Locate the cell with the specified text and output its (x, y) center coordinate. 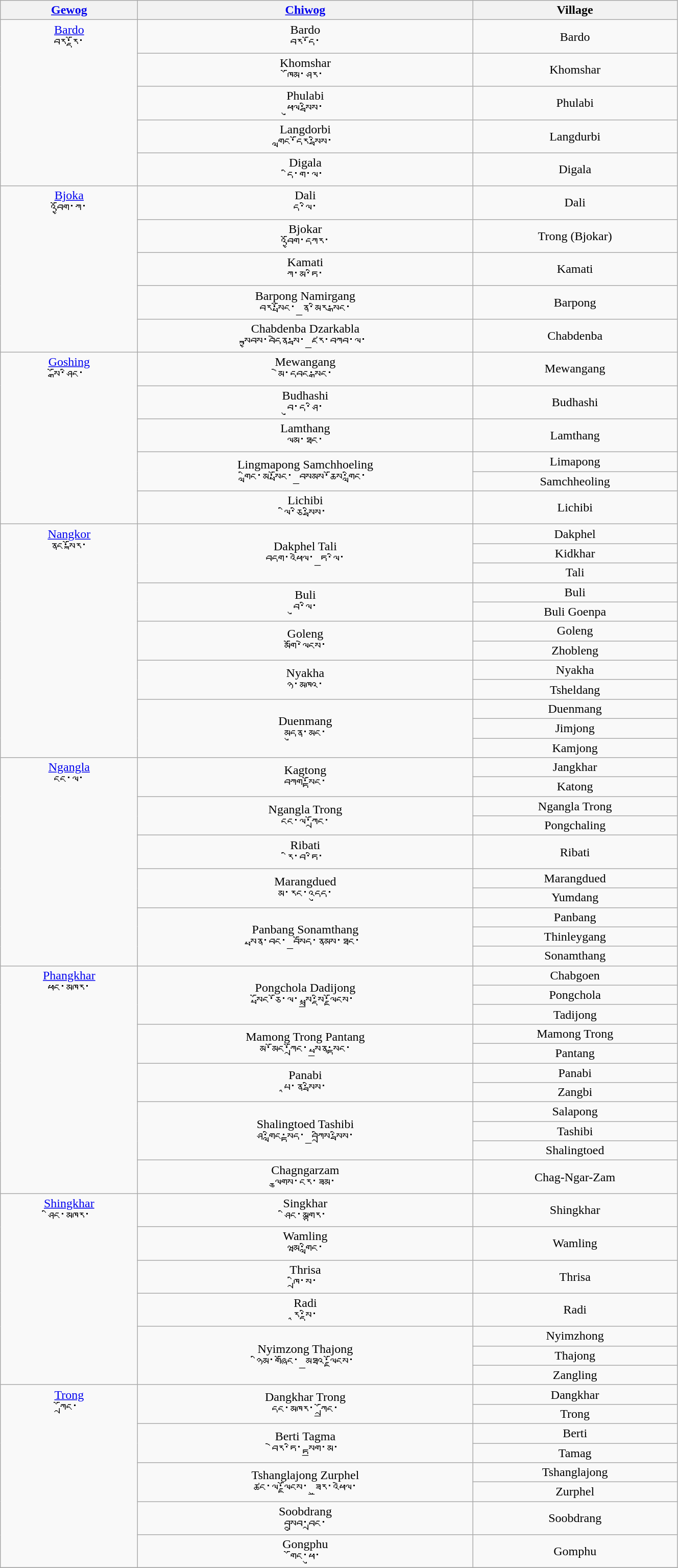
Duenmangམདུན་མང་ (305, 728)
Khomshar (575, 69)
Berti (575, 1433)
Pongchaling (575, 826)
Tshanglajong (575, 1472)
Bardo (575, 37)
Daliད་ལི་ (305, 202)
Langdorbiགླང་དོར་སྦིས་ (305, 136)
Jangkhar (575, 767)
Tamag (575, 1453)
Thinleygang (575, 937)
Ribati (575, 852)
Tashibi (575, 1131)
Lichibiལི་ཅི་སྦིས་ (305, 508)
Digalaདི་ག་ལ་ (305, 170)
Panabi (575, 1072)
Soobdrang (575, 1518)
Gewog (69, 10)
Wamlingཝམ་གླིང་ (305, 1244)
Phangkharཕང་མཁར་ (69, 1080)
Thajong (575, 1355)
Nganglaངང་ལ་ (69, 862)
Mewangangམེ་དབང་སྒང་ (305, 369)
Nyakha (575, 670)
Panbang (575, 917)
Thrisaཁྲི་ས་ (305, 1276)
Trongཀྲོང་ (69, 1476)
Langdurbi (575, 136)
Gongphuགོང་ཕུ་ (305, 1551)
Buliབུ་ལི་ (305, 602)
Limapong (575, 462)
Bardoབར་དོ་ (305, 37)
Barpong (575, 302)
Goshingསྒོ་ཤིང་ (69, 438)
Panabiཔཱ་ན་སྦིས་ (305, 1082)
Nyakhaཉ་མཁའ་ (305, 680)
Kidkhar (575, 553)
Berti Tagmaབེར་ཏི་_སྟག་མ་ (305, 1443)
Tshanglajong Zurphelཚང་ལ་ལྗོངས་_ཟུར་འཕེལ་ (305, 1482)
Budhashiབུ་ད་ཤི་ (305, 402)
Ngangla Trongངང་ལ་ཀྲོང་ (305, 816)
Trong (575, 1414)
Soobdrangབསྲུབ་བྲང་ (305, 1518)
Zhobleng (575, 650)
Pongchola (575, 995)
Duenmang (575, 709)
Salapong (575, 1112)
Gomphu (575, 1551)
Golengམགོ་ལེངས་ (305, 641)
Radiརཱ་སྡི་ (305, 1310)
Zurphel (575, 1492)
Dakphel (575, 534)
Khomsharཁོམ་ཤར་ (305, 69)
Marangdued (575, 878)
Dangkhar (575, 1394)
Shalingtoed (575, 1151)
Budhashi (575, 402)
Jimjong (575, 728)
Kamjong (575, 747)
Chag-Ngar-Zam (575, 1177)
Dali (575, 202)
Barpong Namirgangབར་སྤོང་_ན་མིར་སྒང་ (305, 302)
Wamling (575, 1244)
Lingmapong Samchhoelingགླིང་མ་སྤོང་_བསམས་ཆོས་གླིང་ (305, 472)
Dakphel Taliབདག་འཕེལ་_ཏ་ལི་ (305, 553)
Kamatiཀ་མ་ཏི་ (305, 269)
Trong (Bjokar) (575, 236)
Chagngarzamལྕགས་ངར་ཟམ་ (305, 1177)
Yumdang (575, 898)
Samchheoling (575, 481)
Lamthangལམ་ཐང་ (305, 435)
Kamati (575, 269)
Ribatiརི་བ་ཏི་ (305, 852)
Chabgoen (575, 975)
Lamthang (575, 435)
Phulabi (575, 103)
Tadijong (575, 1014)
Buli (575, 592)
Zangbi (575, 1092)
Dangkhar Trongདང་མཁར་_ཀྲོང་ (305, 1404)
Chabdenba (575, 335)
Mamong Trong Pantangམ་མོང་ཀྲོང་_སྤན་སྟང་ (305, 1043)
Ngangla Trong (575, 806)
Nyimzhong (575, 1336)
Chabdenba Dzarkablaསྐྱབས་བདེན་སྦ་_ཛར་བཀབ་ལ་ (305, 335)
Nyimzong Thajongཉིམ་གཞོང་_མཐའ་ལྗོངས་ (305, 1355)
Pantang (575, 1053)
Shalingtoed Tashibiཤ་གླིང་སྟད་_བཀྲིས་སྦིས་ (305, 1131)
Tsheldang (575, 689)
Village (575, 10)
Zangling (575, 1375)
Bardoབར་རྡོ་ (69, 103)
Phulabiཕུལ་སྦིས་ (305, 103)
Bjokaའབྱོག་ཀ་ (69, 269)
Mamong Trong (575, 1034)
Singkharཤིང་མགྷར་ (305, 1210)
Shingkhar (575, 1210)
Radi (575, 1310)
Buli Goenpa (575, 612)
Digala (575, 170)
Marangduedམ་རང་འདུད་ (305, 888)
Mewangang (575, 369)
Nangkorནང་སྐོར་ (69, 641)
Bjokarའབྱོག་དཀར་ (305, 236)
Goleng (575, 631)
Lichibi (575, 508)
Shingkharཤིང་མཁར་ (69, 1289)
Kagtongབཀག་སྟོང་ (305, 777)
Sonamthang (575, 956)
Katong (575, 787)
Panbang Sonamthangསྤན་བང་_བསོད་ནམས་ཐང་ (305, 937)
Tali (575, 573)
Thrisa (575, 1276)
Pongchola Dadijongསྤོང་ཅོ་ལ་_སྤྲ་སྡི་ལྗོངས་ (305, 995)
Chiwog (305, 10)
